Identify which cell holds the provided text, then report its (x, y) central coordinate. 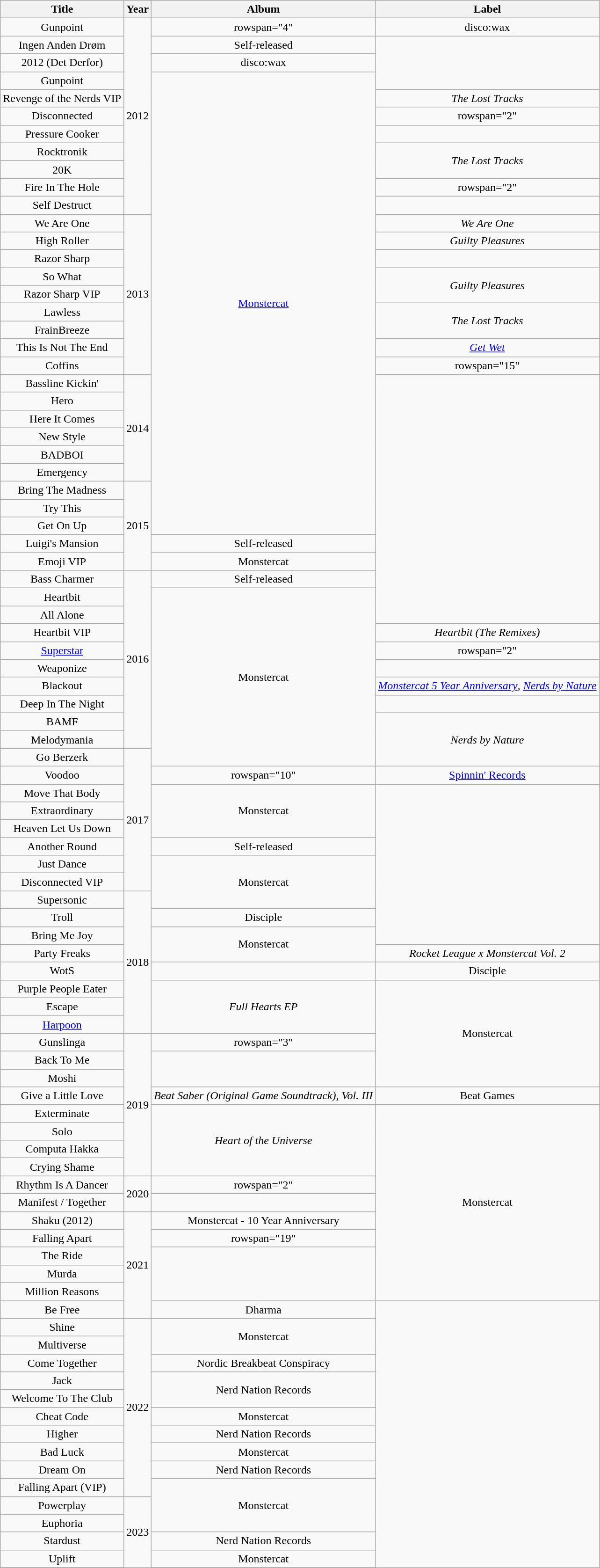
Beat Saber (Original Game Soundtrack), Vol. III (264, 1096)
2013 (137, 295)
Multiverse (62, 1345)
Bring The Madness (62, 490)
Superstar (62, 650)
Dharma (264, 1309)
Powerplay (62, 1505)
Razor Sharp (62, 259)
Hero (62, 401)
Heaven Let Us Down (62, 829)
Spinnin' Records (487, 775)
Pressure Cooker (62, 134)
Title (62, 9)
Troll (62, 918)
rowspan="15" (487, 365)
Monstercat - 10 Year Anniversary (264, 1220)
This Is Not The End (62, 348)
rowspan="19" (264, 1238)
Move That Body (62, 793)
So What (62, 277)
Emergency (62, 472)
Just Dance (62, 864)
rowspan="3" (264, 1042)
Bring Me Joy (62, 935)
Go Berzerk (62, 757)
Manifest / Together (62, 1203)
Year (137, 9)
Moshi (62, 1078)
Jack (62, 1381)
Heartbit VIP (62, 633)
Falling Apart (62, 1238)
Disconnected (62, 116)
Stardust (62, 1541)
Emoji VIP (62, 562)
The Ride (62, 1256)
Get Wet (487, 348)
Computa Hakka (62, 1149)
WotS (62, 971)
Disconnected VIP (62, 882)
Luigi's Mansion (62, 544)
2023 (137, 1532)
Exterminate (62, 1114)
Murda (62, 1274)
Razor Sharp VIP (62, 294)
Cheat Code (62, 1416)
BADBOI (62, 454)
Come Together (62, 1363)
Monstercat 5 Year Anniversary, Nerds by Nature (487, 686)
Beat Games (487, 1096)
Crying Shame (62, 1167)
Million Reasons (62, 1291)
Ingen Anden Drøm (62, 45)
Higher (62, 1434)
Supersonic (62, 900)
Voodoo (62, 775)
Weaponize (62, 668)
Rocket League x Monstercat Vol. 2 (487, 953)
Escape (62, 1006)
Bad Luck (62, 1452)
2012 (Det Derfor) (62, 63)
2020 (137, 1194)
2018 (137, 962)
FrainBreeze (62, 330)
Falling Apart (VIP) (62, 1488)
Dream On (62, 1470)
BAMF (62, 722)
Bassline Kickin' (62, 383)
2019 (137, 1104)
Bass Charmer (62, 579)
Gunslinga (62, 1042)
Shaku (2012) (62, 1220)
Heart of the Universe (264, 1140)
Another Round (62, 846)
Solo (62, 1131)
Welcome To The Club (62, 1399)
Shine (62, 1327)
Try This (62, 508)
Extraordinary (62, 811)
Fire In The Hole (62, 187)
2017 (137, 819)
Label (487, 9)
Heartbit (The Remixes) (487, 633)
Purple People Eater (62, 989)
rowspan="4" (264, 27)
Nerds by Nature (487, 739)
Back To Me (62, 1060)
High Roller (62, 241)
Rocktronik (62, 152)
Coffins (62, 365)
2016 (137, 660)
Rhythm Is A Dancer (62, 1185)
2022 (137, 1408)
2021 (137, 1265)
2012 (137, 116)
2015 (137, 525)
New Style (62, 437)
Deep In The Night (62, 704)
20K (62, 169)
Give a Little Love (62, 1096)
All Alone (62, 615)
rowspan="10" (264, 775)
Nordic Breakbeat Conspiracy (264, 1363)
Self Destruct (62, 205)
Get On Up (62, 526)
Lawless (62, 312)
Album (264, 9)
Full Hearts EP (264, 1006)
Melodymania (62, 739)
Euphoria (62, 1523)
Blackout (62, 686)
Be Free (62, 1309)
Heartbit (62, 597)
Party Freaks (62, 953)
Harpoon (62, 1024)
Here It Comes (62, 419)
Uplift (62, 1559)
Revenge of the Nerds VIP (62, 98)
2014 (137, 428)
